Output the (X, Y) coordinate of the center of the cell containing the given text.  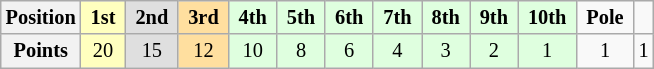
3rd (203, 17)
10 (253, 51)
Position (41, 17)
6th (349, 17)
2 (494, 51)
2nd (152, 17)
12 (203, 51)
4 (397, 51)
10th (547, 17)
Pole (604, 17)
7th (397, 17)
1st (104, 17)
5th (301, 17)
9th (494, 17)
4th (253, 17)
3 (446, 51)
15 (152, 51)
Points (41, 51)
20 (104, 51)
8 (301, 51)
6 (349, 51)
8th (446, 17)
